Locate the cell with the specified text and output its [x, y] center coordinate. 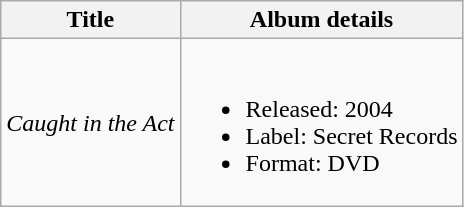
Caught in the Act [90, 122]
Title [90, 20]
Album details [322, 20]
Released: 2004Label: Secret RecordsFormat: DVD [322, 122]
